Provide the [x, y] coordinate of the cell's center where the given text is located.  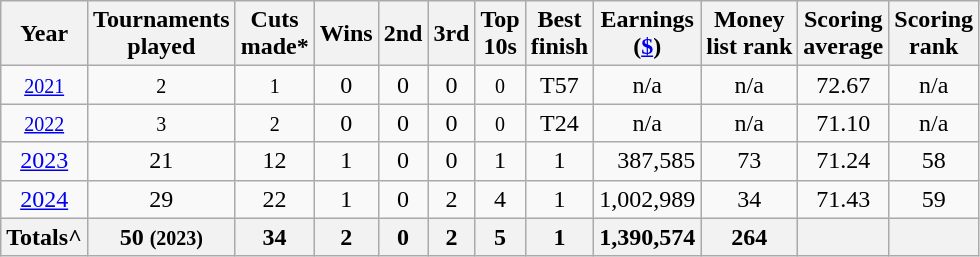
3rd [452, 34]
Totals^ [44, 237]
Cuts made* [274, 34]
2023 [44, 161]
Scoring average [844, 34]
71.43 [844, 199]
1,002,989 [648, 199]
59 [934, 199]
58 [934, 161]
2022 [44, 123]
3 [162, 123]
264 [750, 237]
387,585 [648, 161]
Tournaments played [162, 34]
Wins [346, 34]
4 [500, 199]
50 (2023) [162, 237]
72.67 [844, 85]
Scoringrank [934, 34]
73 [750, 161]
Top 10s [500, 34]
2024 [44, 199]
T24 [559, 123]
2nd [403, 34]
5 [500, 237]
2021 [44, 85]
1,390,574 [648, 237]
Best finish [559, 34]
T57 [559, 85]
22 [274, 199]
12 [274, 161]
29 [162, 199]
71.10 [844, 123]
Year [44, 34]
71.24 [844, 161]
Earnings($) [648, 34]
21 [162, 161]
Moneylist rank [750, 34]
